Find where the given text appears and provide that cell's center as [x, y] coordinate. 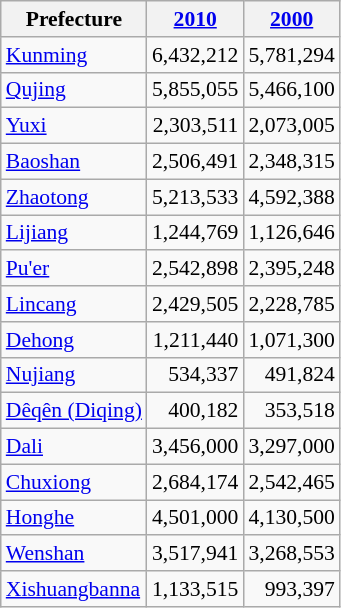
1,071,300 [291, 340]
2,542,465 [291, 482]
Wenshan [74, 554]
Kunming [74, 55]
5,855,055 [195, 90]
3,297,000 [291, 447]
3,517,941 [195, 554]
Honghe [74, 518]
Prefecture [74, 19]
1,126,646 [291, 233]
2,228,785 [291, 304]
Pu'er [74, 269]
5,213,533 [195, 197]
Dêqên (Diqing) [74, 411]
Zhaotong [74, 197]
2,073,005 [291, 126]
Baoshan [74, 162]
2,303,511 [195, 126]
Dali [74, 447]
Qujing [74, 90]
Lincang [74, 304]
2,684,174 [195, 482]
491,824 [291, 375]
5,781,294 [291, 55]
2,395,248 [291, 269]
5,466,100 [291, 90]
3,268,553 [291, 554]
2,429,505 [195, 304]
Yuxi [74, 126]
2010 [195, 19]
Dehong [74, 340]
4,130,500 [291, 518]
2,506,491 [195, 162]
6,432,212 [195, 55]
993,397 [291, 589]
Nujiang [74, 375]
1,133,515 [195, 589]
534,337 [195, 375]
1,244,769 [195, 233]
4,592,388 [291, 197]
Xishuangbanna [74, 589]
353,518 [291, 411]
4,501,000 [195, 518]
2000 [291, 19]
Chuxiong [74, 482]
Lijiang [74, 233]
2,348,315 [291, 162]
400,182 [195, 411]
1,211,440 [195, 340]
3,456,000 [195, 447]
2,542,898 [195, 269]
